Find where the given text appears and provide that cell's center as [x, y] coordinate. 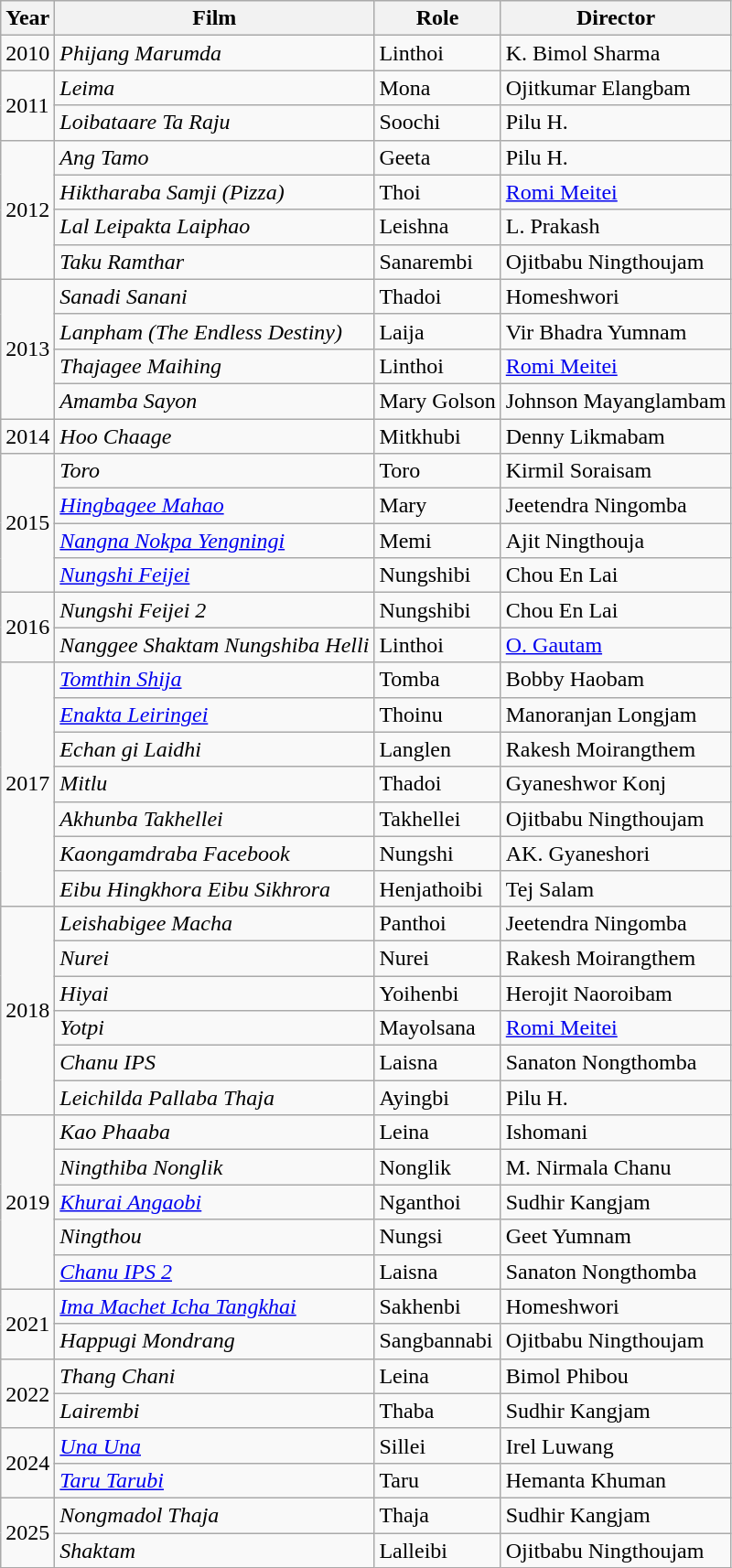
O. Gautam [616, 645]
Lairembi [214, 1411]
Langlen [437, 749]
Mitlu [214, 784]
Taku Ramthar [214, 262]
L. Prakash [616, 227]
Lanpham (The Endless Destiny) [214, 331]
Geet Yumnam [616, 1237]
Ningthou [214, 1237]
Taru Tarubi [214, 1480]
2011 [27, 105]
2013 [27, 349]
Lal Leipakta Laiphao [214, 227]
Yotpi [214, 1028]
Mayolsana [437, 1028]
Kirmil Soraisam [616, 471]
Chanu IPS 2 [214, 1272]
Sanarembi [437, 262]
Ajit Ningthouja [616, 541]
2022 [27, 1393]
Leima [214, 88]
Soochi [437, 123]
Ima Machet Icha Tangkhai [214, 1306]
2015 [27, 523]
2014 [27, 436]
Takhellei [437, 819]
Irel Luwang [616, 1445]
Loibataare Ta Raju [214, 123]
Geeta [437, 157]
2021 [27, 1324]
Shaktam [214, 1551]
Happugi Mondrang [214, 1341]
Hiktharaba Samji (Pizza) [214, 192]
Nangna Nokpa Yengningi [214, 541]
Enakta Leiringei [214, 714]
2012 [27, 209]
Nungshi Feijei [214, 575]
Hingbagee Mahao [214, 506]
Johnson Mayanglambam [616, 401]
Echan gi Laidhi [214, 749]
2016 [27, 628]
Nungshi [437, 854]
Nganthoi [437, 1202]
Hemanta Khuman [616, 1480]
AK. Gyaneshori [616, 854]
Kaongamdraba Facebook [214, 854]
Henjathoibi [437, 888]
2010 [27, 53]
Year [27, 18]
Phijang Marumda [214, 53]
2024 [27, 1463]
Sanadi Sanani [214, 296]
Hoo Chaage [214, 436]
K. Bimol Sharma [616, 53]
Memi [437, 541]
Leichilda Pallaba Thaja [214, 1098]
Director [616, 18]
Sangbannabi [437, 1341]
Amamba Sayon [214, 401]
Nungshi Feijei 2 [214, 610]
Role [437, 18]
2017 [27, 784]
Akhunba Takhellei [214, 819]
Tej Salam [616, 888]
Manoranjan Longjam [616, 714]
Vir Bhadra Yumnam [616, 331]
Thaja [437, 1515]
Bobby Haobam [616, 680]
2018 [27, 1010]
Ayingbi [437, 1098]
Mary [437, 506]
Sakhenbi [437, 1306]
Bimol Phibou [616, 1376]
Mitkhubi [437, 436]
Tomba [437, 680]
Mary Golson [437, 401]
Thoi [437, 192]
M. Nirmala Chanu [616, 1167]
Thoinu [437, 714]
Ningthiba Nonglik [214, 1167]
Denny Likmabam [616, 436]
Gyaneshwor Konj [616, 784]
Yoihenbi [437, 993]
Sillei [437, 1445]
2019 [27, 1202]
Eibu Hingkhora Eibu Sikhrora [214, 888]
Thaba [437, 1411]
Nonglik [437, 1167]
Panthoi [437, 923]
Una Una [214, 1445]
Leishna [437, 227]
Khurai Angaobi [214, 1202]
Film [214, 18]
Kao Phaaba [214, 1133]
Nanggee Shaktam Nungshiba Helli [214, 645]
Tomthin Shija [214, 680]
Ang Tamo [214, 157]
Lalleibi [437, 1551]
Chanu IPS [214, 1063]
Leishabigee Macha [214, 923]
2025 [27, 1532]
Nungsi [437, 1237]
Thang Chani [214, 1376]
Nongmadol Thaja [214, 1515]
Mona [437, 88]
Herojit Naoroibam [616, 993]
Thajagee Maihing [214, 366]
Ishomani [616, 1133]
Hiyai [214, 993]
Ojitkumar Elangbam [616, 88]
Taru [437, 1480]
Laija [437, 331]
